Scan for the cell matching the given text and deliver its [X, Y] coordinate at center. 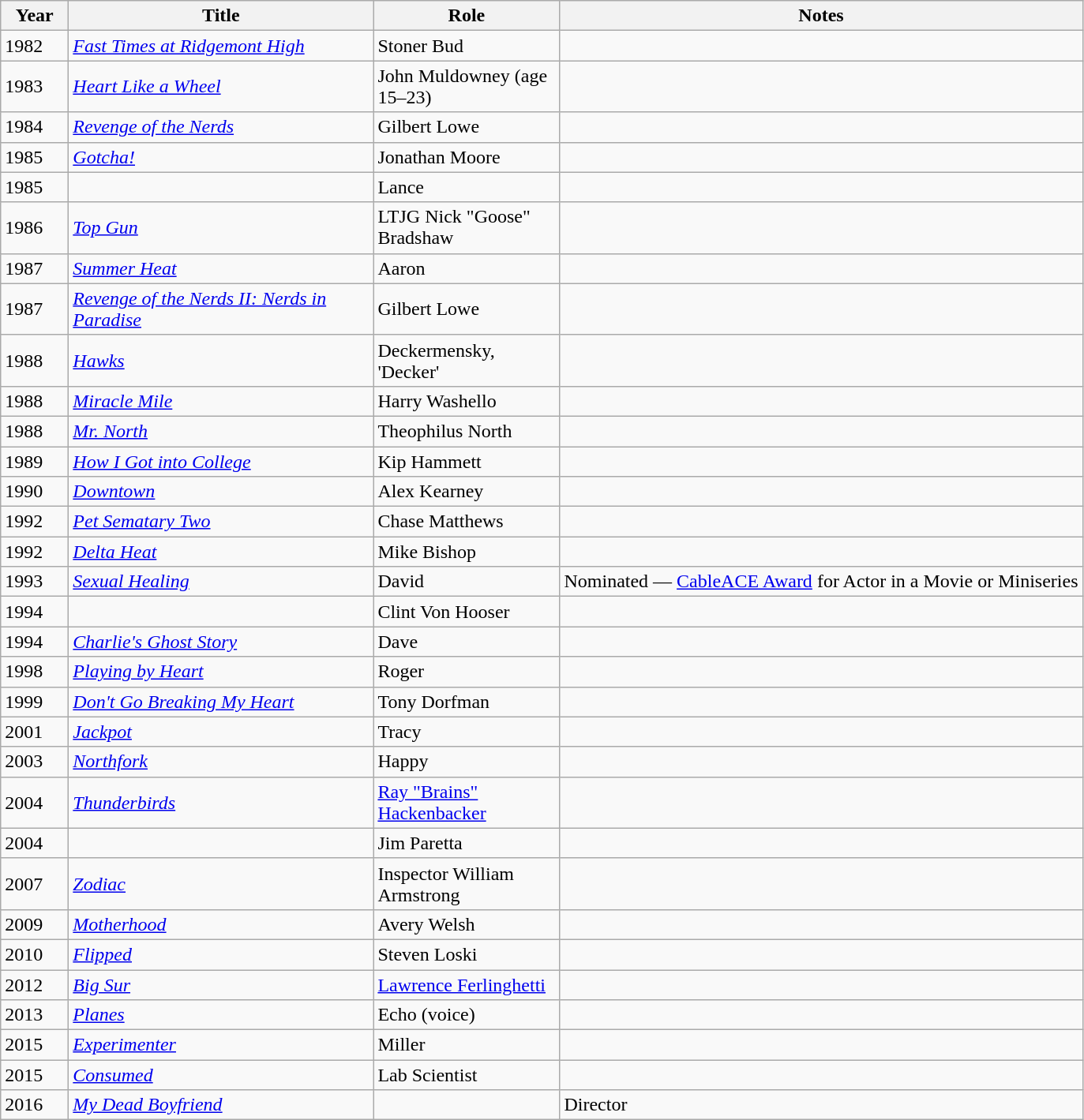
Dave [467, 642]
Hawks [221, 360]
Jackpot [221, 732]
Harry Washello [467, 401]
David [467, 582]
Tony Dorfman [467, 702]
Revenge of the Nerds II: Nerds in Paradise [221, 309]
2013 [35, 1015]
Pet Sematary Two [221, 522]
Summer Heat [221, 268]
Stoner Bud [467, 46]
1983 [35, 87]
Jim Paretta [467, 843]
Jonathan Moore [467, 157]
Thunderbirds [221, 802]
Gotcha! [221, 157]
1993 [35, 582]
Heart Like a Wheel [221, 87]
Experimenter [221, 1045]
2007 [35, 884]
John Muldowney (age 15–23) [467, 87]
Theophilus North [467, 431]
Flipped [221, 954]
Clint Von Hooser [467, 612]
1999 [35, 702]
Aaron [467, 268]
1989 [35, 462]
2012 [35, 984]
2009 [35, 924]
How I Got into College [221, 462]
Charlie's Ghost Story [221, 642]
Big Sur [221, 984]
Northfork [221, 762]
Director [821, 1105]
My Dead Boyfriend [221, 1105]
Year [35, 16]
Downtown [221, 492]
2010 [35, 954]
1984 [35, 127]
Kip Hammett [467, 462]
Echo (voice) [467, 1015]
Revenge of the Nerds [221, 127]
Ray "Brains" Hackenbacker [467, 802]
Planes [221, 1015]
1982 [35, 46]
Mike Bishop [467, 552]
Inspector William Armstrong [467, 884]
Lab Scientist [467, 1075]
Miller [467, 1045]
Nominated — CableACE Award for Actor in a Movie or Miniseries [821, 582]
Title [221, 16]
Miracle Mile [221, 401]
Don't Go Breaking My Heart [221, 702]
Lance [467, 187]
Playing by Heart [221, 672]
Tracy [467, 732]
1986 [35, 227]
Zodiac [221, 884]
Motherhood [221, 924]
Consumed [221, 1075]
Notes [821, 16]
2016 [35, 1105]
Top Gun [221, 227]
1998 [35, 672]
Lawrence Ferlinghetti [467, 984]
Mr. North [221, 431]
Sexual Healing [221, 582]
1990 [35, 492]
Roger [467, 672]
Happy [467, 762]
Chase Matthews [467, 522]
Alex Kearney [467, 492]
Deckermensky, 'Decker' [467, 360]
Steven Loski [467, 954]
Role [467, 16]
Delta Heat [221, 552]
2003 [35, 762]
2001 [35, 732]
Fast Times at Ridgemont High [221, 46]
LTJG Nick "Goose" Bradshaw [467, 227]
Avery Welsh [467, 924]
